For the text-containing cell, return its midpoint in [x, y] coordinate format. 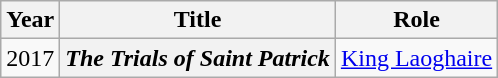
Title [198, 20]
2017 [30, 58]
The Trials of Saint Patrick [198, 58]
Role [416, 20]
Year [30, 20]
King Laoghaire [416, 58]
